Identify which cell holds the provided text, then report its [x, y] central coordinate. 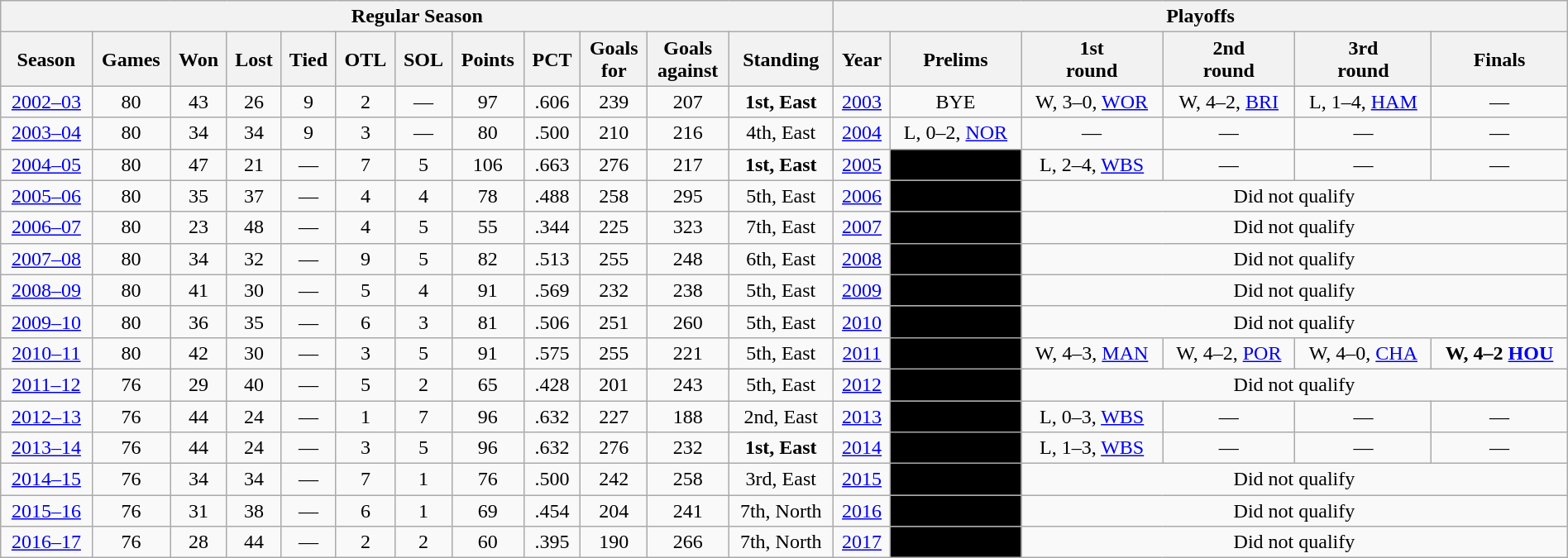
242 [614, 479]
2004–05 [46, 165]
.513 [552, 259]
260 [688, 322]
227 [614, 416]
3rdround [1363, 60]
L, 2–4, WBS [1092, 165]
Standing [781, 60]
Points [488, 60]
2014–15 [46, 479]
238 [688, 290]
1stround [1092, 60]
.488 [552, 196]
2010 [862, 322]
2010–11 [46, 353]
55 [488, 227]
2016 [862, 511]
81 [488, 322]
210 [614, 133]
2013 [862, 416]
3rd, East [781, 479]
Tied [308, 60]
2011 [862, 353]
243 [688, 384]
2007–08 [46, 259]
23 [198, 227]
2ndround [1229, 60]
BYE [955, 102]
W, 4–0, CHA [1363, 353]
2013–14 [46, 448]
OTL [366, 60]
2016–17 [46, 542]
201 [614, 384]
Season [46, 60]
W, 4–3, MAN [1092, 353]
48 [253, 227]
2003–04 [46, 133]
241 [688, 511]
266 [688, 542]
29 [198, 384]
216 [688, 133]
97 [488, 102]
60 [488, 542]
2012–13 [46, 416]
Lost [253, 60]
2002–03 [46, 102]
295 [688, 196]
2011–12 [46, 384]
W, 4–2, BRI [1229, 102]
.344 [552, 227]
.575 [552, 353]
239 [614, 102]
2008–09 [46, 290]
26 [253, 102]
2003 [862, 102]
.663 [552, 165]
PCT [552, 60]
2004 [862, 133]
.395 [552, 542]
2012 [862, 384]
L, 0–2, NOR [955, 133]
2006 [862, 196]
32 [253, 259]
78 [488, 196]
2005–06 [46, 196]
40 [253, 384]
.506 [552, 322]
Games [131, 60]
106 [488, 165]
47 [198, 165]
251 [614, 322]
SOL [423, 60]
38 [253, 511]
42 [198, 353]
41 [198, 290]
225 [614, 227]
28 [198, 542]
Finals [1499, 60]
69 [488, 511]
2005 [862, 165]
2017 [862, 542]
2007 [862, 227]
W, 4–2, POR [1229, 353]
2009 [862, 290]
43 [198, 102]
207 [688, 102]
7th, East [781, 227]
2006–07 [46, 227]
4th, East [781, 133]
2015–16 [46, 511]
6th, East [781, 259]
248 [688, 259]
L, 1–3, WBS [1092, 448]
Prelims [955, 60]
190 [614, 542]
2008 [862, 259]
.428 [552, 384]
31 [198, 511]
Year [862, 60]
L, 1–4, HAM [1363, 102]
65 [488, 384]
36 [198, 322]
2nd, East [781, 416]
21 [253, 165]
W, 4–2 HOU [1499, 353]
Regular Season [417, 17]
204 [614, 511]
.606 [552, 102]
188 [688, 416]
37 [253, 196]
Won [198, 60]
2014 [862, 448]
Playoffs [1201, 17]
Goalsagainst [688, 60]
Goalsfor [614, 60]
323 [688, 227]
.454 [552, 511]
W, 3–0, WOR [1092, 102]
82 [488, 259]
2015 [862, 479]
2009–10 [46, 322]
217 [688, 165]
L, 0–3, WBS [1092, 416]
221 [688, 353]
.569 [552, 290]
